Provide the (X, Y) coordinate of the cell's center where the given text is located.  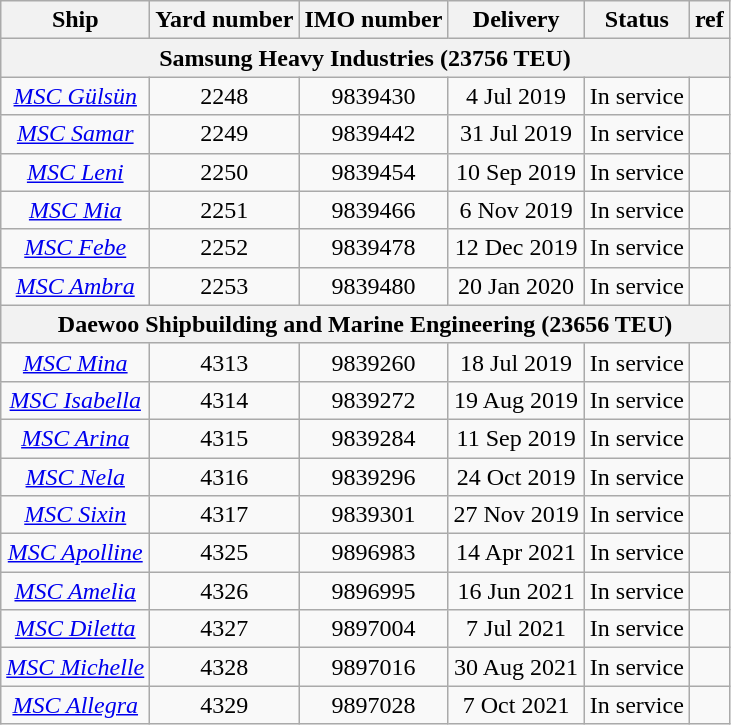
MSC Mia (76, 210)
16 Jun 2021 (516, 591)
11 Sep 2019 (516, 438)
7 Jul 2021 (516, 629)
4327 (224, 629)
MSC Michelle (76, 667)
2251 (224, 210)
MSC Diletta (76, 629)
Status (636, 20)
9839480 (374, 286)
MSC Arina (76, 438)
9839260 (374, 362)
30 Aug 2021 (516, 667)
Daewoo Shipbuilding and Marine Engineering (23656 TEU) (366, 324)
MSC Sixin (76, 515)
10 Sep 2019 (516, 172)
9839272 (374, 400)
9897016 (374, 667)
ref (709, 20)
4314 (224, 400)
19 Aug 2019 (516, 400)
MSC Allegra (76, 705)
MSC Isabella (76, 400)
Samsung Heavy Industries (23756 TEU) (366, 58)
9896995 (374, 591)
2250 (224, 172)
9839454 (374, 172)
MSC Gülsün (76, 96)
4325 (224, 553)
4329 (224, 705)
MSC Febe (76, 248)
24 Oct 2019 (516, 477)
MSC Amelia (76, 591)
9839478 (374, 248)
MSC Nela (76, 477)
Ship (76, 20)
MSC Samar (76, 134)
9839296 (374, 477)
2249 (224, 134)
12 Dec 2019 (516, 248)
IMO number (374, 20)
Yard number (224, 20)
31 Jul 2019 (516, 134)
4328 (224, 667)
MSC Leni (76, 172)
MSC Mina (76, 362)
9897004 (374, 629)
9897028 (374, 705)
27 Nov 2019 (516, 515)
4315 (224, 438)
4313 (224, 362)
MSC Apolline (76, 553)
18 Jul 2019 (516, 362)
20 Jan 2020 (516, 286)
Delivery (516, 20)
2253 (224, 286)
4317 (224, 515)
4316 (224, 477)
9839430 (374, 96)
9839442 (374, 134)
4 Jul 2019 (516, 96)
9839301 (374, 515)
7 Oct 2021 (516, 705)
9839466 (374, 210)
9896983 (374, 553)
2252 (224, 248)
MSC Ambra (76, 286)
2248 (224, 96)
4326 (224, 591)
14 Apr 2021 (516, 553)
6 Nov 2019 (516, 210)
9839284 (374, 438)
